Find where the given text appears and provide that cell's center as [x, y] coordinate. 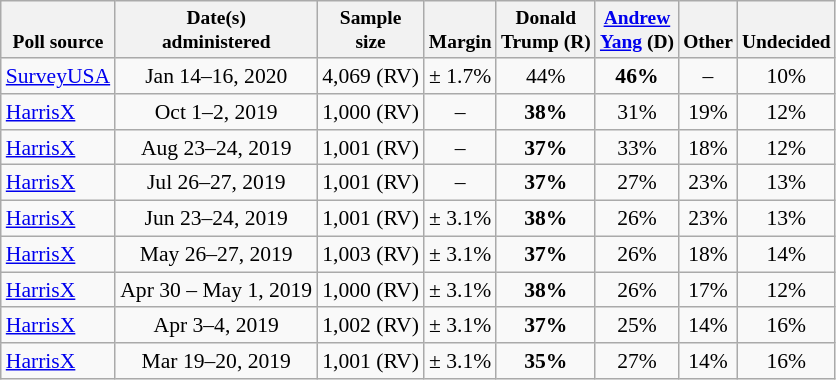
Poll source [58, 30]
Margin [460, 30]
May 26–27, 2019 [216, 254]
Jan 14–16, 2020 [216, 76]
Undecided [786, 30]
25% [636, 326]
DonaldTrump (R) [546, 30]
33% [636, 148]
Jul 26–27, 2019 [216, 183]
Apr 3–4, 2019 [216, 326]
Samplesize [370, 30]
Mar 19–20, 2019 [216, 361]
31% [636, 112]
19% [708, 112]
46% [636, 76]
Apr 30 – May 1, 2019 [216, 290]
AndrewYang (D) [636, 30]
1,003 (RV) [370, 254]
35% [546, 361]
± 1.7% [460, 76]
4,069 (RV) [370, 76]
Date(s)administered [216, 30]
44% [546, 76]
Oct 1–2, 2019 [216, 112]
Jun 23–24, 2019 [216, 219]
17% [708, 290]
10% [786, 76]
SurveyUSA [58, 76]
1,002 (RV) [370, 326]
Other [708, 30]
Aug 23–24, 2019 [216, 148]
